Detect which cell encompasses the target text, then output its [x, y] center coordinate. 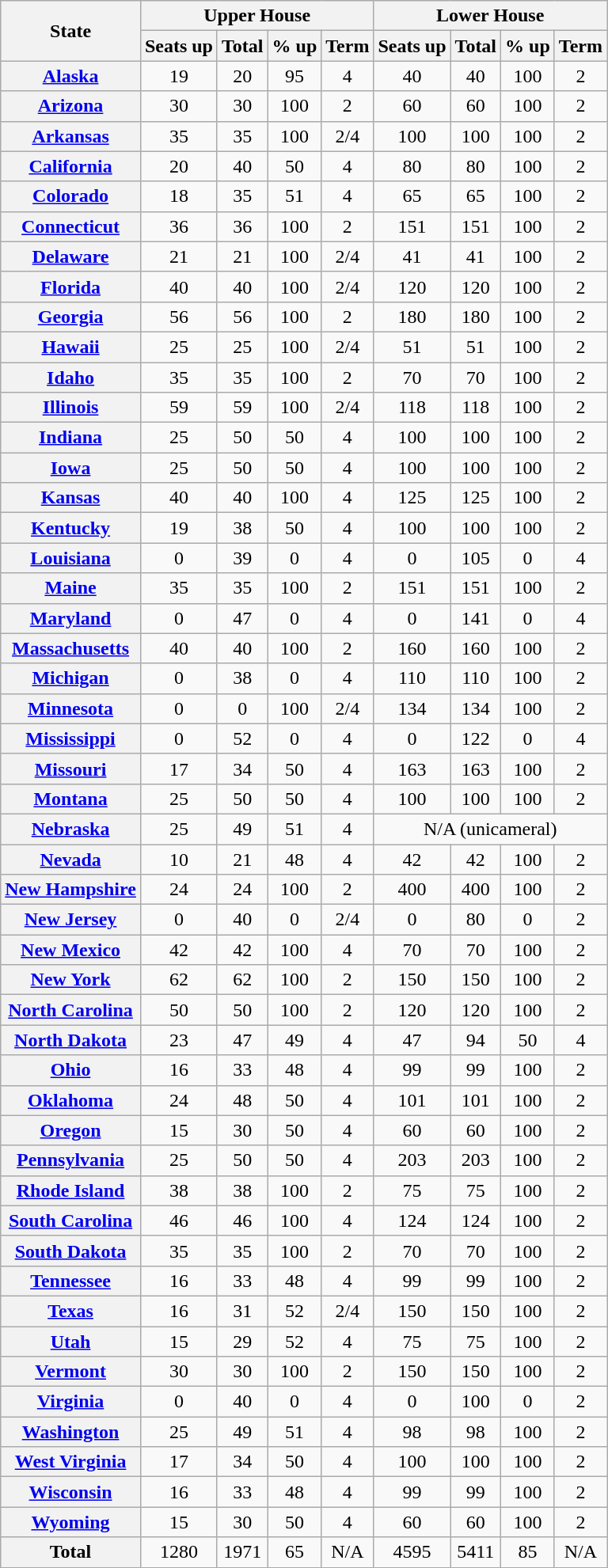
31 [242, 1311]
1280 [179, 1552]
Wyoming [71, 1522]
39 [242, 558]
Louisiana [71, 558]
Arkansas [71, 136]
1971 [242, 1552]
Pennsylvania [71, 1160]
Vermont [71, 1372]
New Hampshire [71, 890]
Maine [71, 588]
Kansas [71, 498]
Montana [71, 799]
Connecticut [71, 226]
California [71, 166]
North Dakota [71, 1040]
Colorado [71, 196]
Virginia [71, 1402]
23 [179, 1040]
105 [476, 558]
122 [476, 738]
Massachusetts [71, 648]
West Virginia [71, 1462]
Alaska [71, 76]
N/A (unicameral) [491, 829]
Maryland [71, 618]
Idaho [71, 378]
95 [294, 76]
Tennessee [71, 1281]
Rhode Island [71, 1190]
Texas [71, 1311]
Washington [71, 1432]
5411 [476, 1552]
Oregon [71, 1130]
North Carolina [71, 1010]
Florida [71, 287]
Illinois [71, 408]
Hawaii [71, 347]
94 [476, 1040]
Delaware [71, 256]
Lower House [491, 16]
State [71, 31]
Utah [71, 1342]
29 [242, 1342]
Ohio [71, 1070]
Upper House [256, 16]
4595 [412, 1552]
South Dakota [71, 1251]
10 [179, 859]
18 [179, 196]
South Carolina [71, 1221]
Nevada [71, 859]
Mississippi [71, 738]
85 [528, 1552]
New York [71, 980]
New Mexico [71, 950]
Missouri [71, 769]
New Jersey [71, 920]
Arizona [71, 106]
Oklahoma [71, 1100]
141 [476, 618]
Iowa [71, 468]
Kentucky [71, 528]
Minnesota [71, 708]
Indiana [71, 438]
Wisconsin [71, 1492]
Nebraska [71, 829]
Michigan [71, 678]
Georgia [71, 317]
